Scan for the cell matching the given text and deliver its [X, Y] coordinate at center. 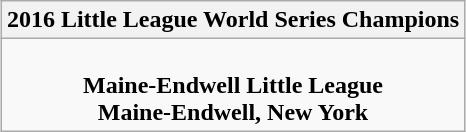
Maine-Endwell Little League Maine-Endwell, New York [232, 85]
2016 Little League World Series Champions [232, 20]
